Locate the cell with the specified text and output its (x, y) center coordinate. 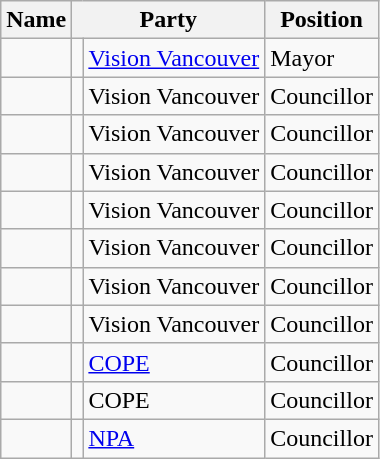
NPA (174, 438)
Party (168, 20)
Position (322, 20)
Name (36, 20)
Mayor (322, 58)
